Find where the given text appears and provide that cell's center as [X, Y] coordinate. 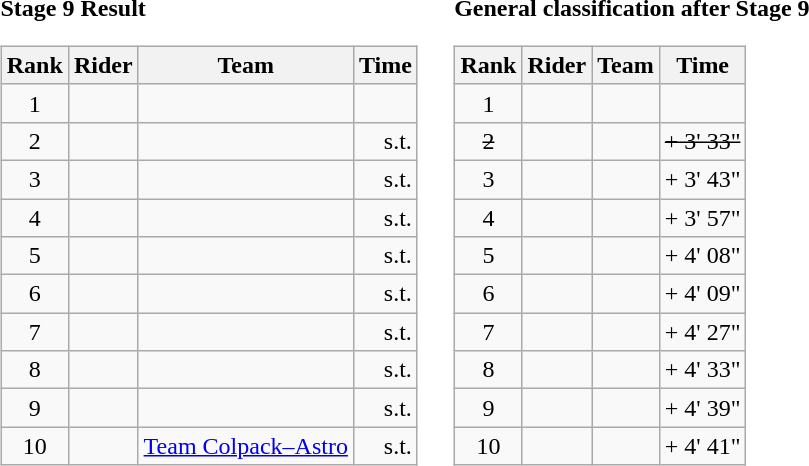
+ 4' 33" [702, 370]
+ 3' 43" [702, 179]
+ 3' 33" [702, 141]
Team Colpack–Astro [246, 446]
+ 3' 57" [702, 217]
+ 4' 27" [702, 332]
+ 4' 39" [702, 408]
+ 4' 08" [702, 256]
+ 4' 41" [702, 446]
+ 4' 09" [702, 294]
